Detect which cell encompasses the target text, then output its [X, Y] center coordinate. 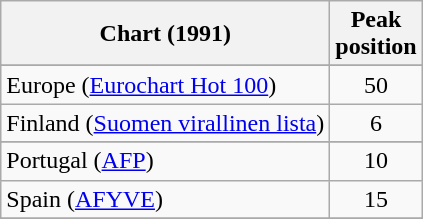
Europe (Eurochart Hot 100) [166, 85]
Portugal (AFP) [166, 161]
15 [376, 199]
Spain (AFYVE) [166, 199]
50 [376, 85]
Peakposition [376, 34]
Finland (Suomen virallinen lista) [166, 123]
Chart (1991) [166, 34]
6 [376, 123]
10 [376, 161]
